Find where the given text appears and provide that cell's center as [x, y] coordinate. 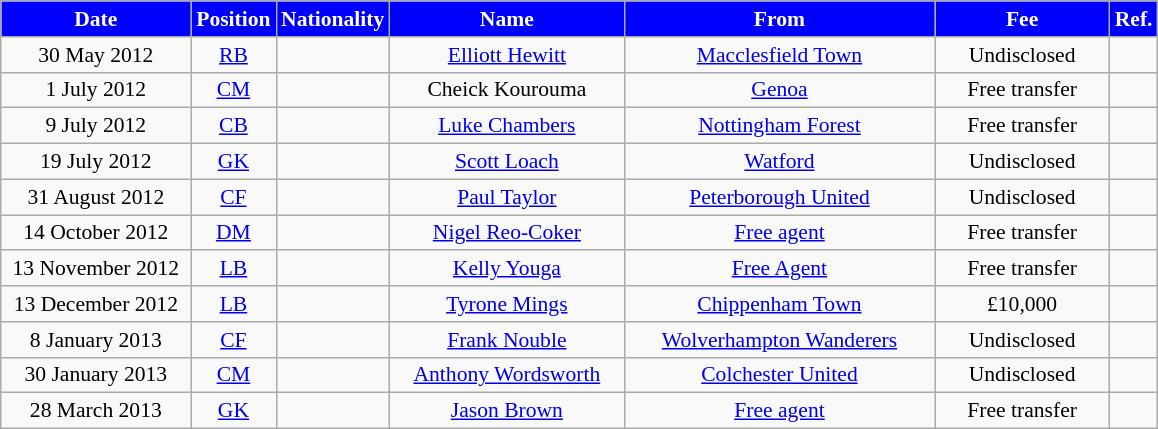
30 May 2012 [96, 55]
RB [234, 55]
Frank Nouble [506, 340]
Position [234, 19]
Wolverhampton Wanderers [779, 340]
Jason Brown [506, 411]
Date [96, 19]
9 July 2012 [96, 126]
Nottingham Forest [779, 126]
Ref. [1134, 19]
Nationality [332, 19]
Genoa [779, 90]
Macclesfield Town [779, 55]
Elliott Hewitt [506, 55]
Nigel Reo-Coker [506, 233]
19 July 2012 [96, 162]
Luke Chambers [506, 126]
DM [234, 233]
CB [234, 126]
Anthony Wordsworth [506, 375]
Chippenham Town [779, 304]
Watford [779, 162]
Colchester United [779, 375]
Scott Loach [506, 162]
Cheick Kourouma [506, 90]
30 January 2013 [96, 375]
31 August 2012 [96, 197]
13 November 2012 [96, 269]
Fee [1022, 19]
Tyrone Mings [506, 304]
1 July 2012 [96, 90]
Paul Taylor [506, 197]
From [779, 19]
14 October 2012 [96, 233]
Kelly Youga [506, 269]
13 December 2012 [96, 304]
Name [506, 19]
28 March 2013 [96, 411]
Free Agent [779, 269]
£10,000 [1022, 304]
Peterborough United [779, 197]
8 January 2013 [96, 340]
